Search for the cell housing the specified text and yield its (X, Y) center coordinate. 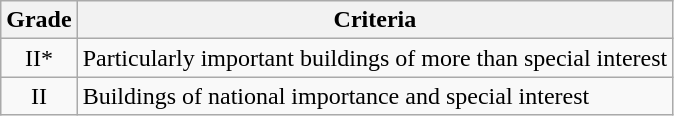
II (39, 96)
Criteria (375, 20)
II* (39, 58)
Buildings of national importance and special interest (375, 96)
Grade (39, 20)
Particularly important buildings of more than special interest (375, 58)
